Output the [x, y] coordinate of the center of the cell containing the given text.  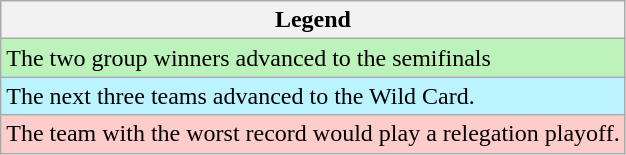
The team with the worst record would play a relegation playoff. [313, 134]
Legend [313, 20]
The next three teams advanced to the Wild Card. [313, 96]
The two group winners advanced to the semifinals [313, 58]
